Determine the [X, Y] coordinate at the center of the cell enclosing the given text.  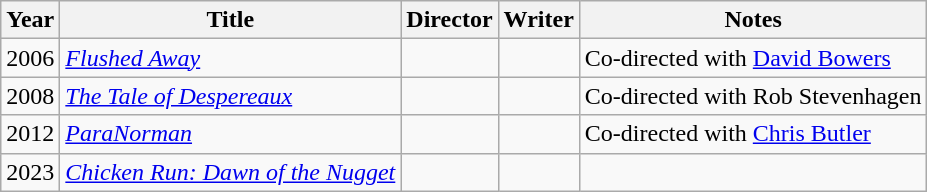
Notes [753, 20]
ParaNorman [230, 134]
The Tale of Despereaux [230, 96]
2006 [30, 58]
Flushed Away [230, 58]
2008 [30, 96]
Year [30, 20]
Co-directed with Rob Stevenhagen [753, 96]
Writer [538, 20]
2012 [30, 134]
Title [230, 20]
2023 [30, 172]
Chicken Run: Dawn of the Nugget [230, 172]
Co-directed with David Bowers [753, 58]
Co-directed with Chris Butler [753, 134]
Director [450, 20]
